Identify which cell holds the provided text, then report its (x, y) central coordinate. 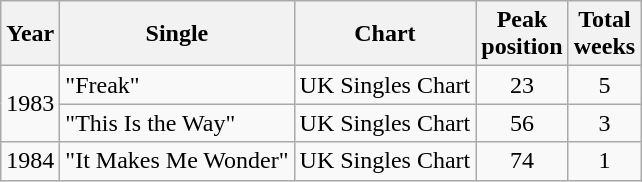
Chart (385, 34)
23 (522, 85)
Totalweeks (604, 34)
5 (604, 85)
3 (604, 123)
"Freak" (177, 85)
56 (522, 123)
1984 (30, 161)
Single (177, 34)
"This Is the Way" (177, 123)
Year (30, 34)
74 (522, 161)
Peakposition (522, 34)
"It Makes Me Wonder" (177, 161)
1983 (30, 104)
1 (604, 161)
